For the text-containing cell, return its midpoint in (X, Y) coordinate format. 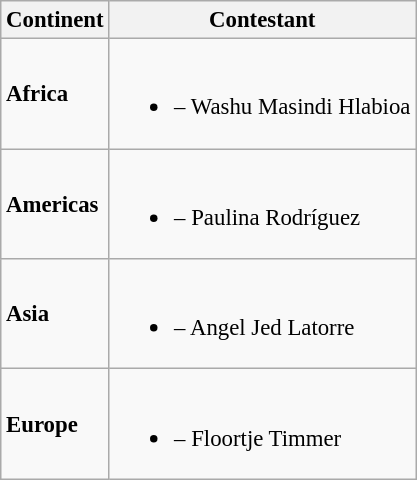
Asia (55, 314)
– Paulina Rodríguez (262, 204)
Continent (55, 20)
Europe (55, 424)
Contestant (262, 20)
Americas (55, 204)
– Washu Masindi Hlabioa (262, 94)
– Angel Jed Latorre (262, 314)
Africa (55, 94)
– Floortje Timmer (262, 424)
